Extract the [X, Y] coordinate from the center of the cell holding the provided text.  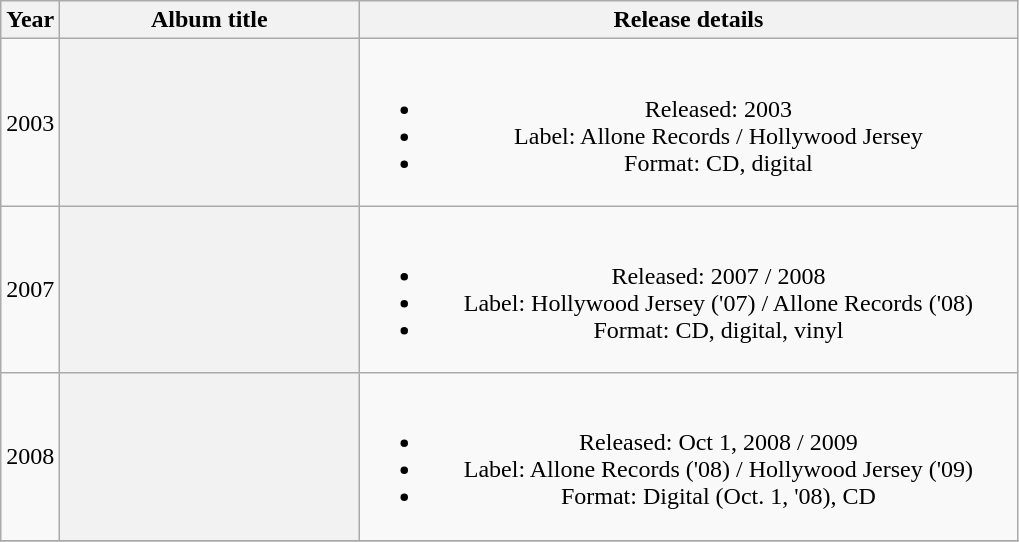
Release details [688, 20]
Released: 2003Label: Allone Records / Hollywood JerseyFormat: CD, digital [688, 122]
Released: Oct 1, 2008 / 2009Label: Allone Records ('08) / Hollywood Jersey ('09)Format: Digital (Oct. 1, '08), CD [688, 456]
Released: 2007 / 2008Label: Hollywood Jersey ('07) / Allone Records ('08)Format: CD, digital, vinyl [688, 290]
2008 [30, 456]
Album title [210, 20]
2007 [30, 290]
2003 [30, 122]
Year [30, 20]
